Search for the cell housing the specified text and yield its (x, y) center coordinate. 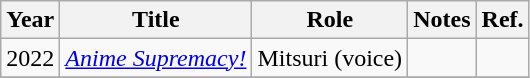
Mitsuri (voice) (330, 58)
Title (156, 20)
Role (330, 20)
2022 (30, 58)
Year (30, 20)
Notes (442, 20)
Anime Supremacy! (156, 58)
Ref. (502, 20)
